Scan for the cell matching the given text and deliver its (X, Y) coordinate at center. 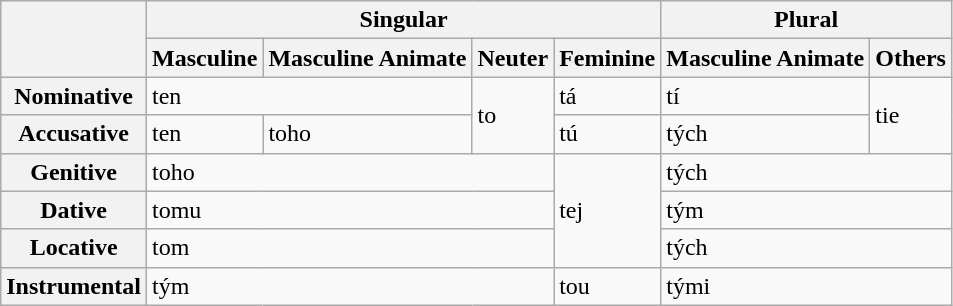
Nominative (74, 96)
tie (911, 115)
tá (608, 96)
Instrumental (74, 286)
Dative (74, 210)
tom (350, 248)
Masculine (204, 58)
Accusative (74, 134)
tými (806, 286)
to (513, 115)
Singular (403, 20)
Locative (74, 248)
Others (911, 58)
tú (608, 134)
Plural (806, 20)
tej (608, 210)
tomu (350, 210)
tí (766, 96)
Neuter (513, 58)
tou (608, 286)
Feminine (608, 58)
Genitive (74, 172)
